Identify which cell holds the provided text, then report its [X, Y] central coordinate. 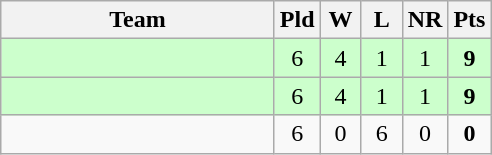
Pld [297, 20]
W [340, 20]
Team [138, 20]
L [382, 20]
NR [425, 20]
Pts [470, 20]
